Detect which cell encompasses the target text, then output its (x, y) center coordinate. 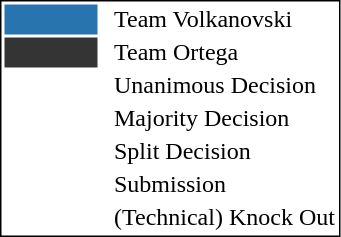
Majority Decision (224, 119)
Team Volkanovski (224, 19)
Submission (224, 185)
Split Decision (224, 151)
Team Ortega (224, 53)
Unanimous Decision (224, 85)
(Technical) Knock Out (224, 217)
